Extract the (X, Y) coordinate from the center of the cell holding the provided text.  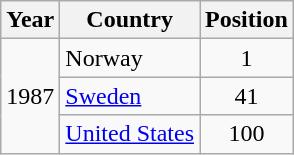
41 (247, 96)
Norway (130, 58)
1 (247, 58)
Position (247, 20)
Country (130, 20)
100 (247, 134)
1987 (30, 96)
Year (30, 20)
United States (130, 134)
Sweden (130, 96)
